Return the [x, y] coordinate for the center point of the cell that contains the specified text.  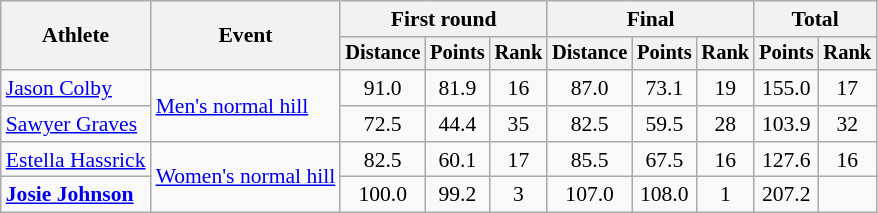
87.0 [590, 88]
19 [725, 88]
Jason Colby [76, 88]
Event [246, 36]
1 [725, 195]
67.5 [664, 160]
108.0 [664, 195]
Women's normal hill [246, 178]
155.0 [786, 88]
44.4 [457, 124]
Sawyer Graves [76, 124]
32 [847, 124]
Men's normal hill [246, 106]
Josie Johnson [76, 195]
107.0 [590, 195]
72.5 [382, 124]
207.2 [786, 195]
3 [519, 195]
103.9 [786, 124]
127.6 [786, 160]
81.9 [457, 88]
100.0 [382, 195]
First round [444, 19]
28 [725, 124]
Athlete [76, 36]
85.5 [590, 160]
59.5 [664, 124]
35 [519, 124]
91.0 [382, 88]
60.1 [457, 160]
Final [650, 19]
Total [815, 19]
Estella Hassrick [76, 160]
73.1 [664, 88]
99.2 [457, 195]
